Pinpoint the cell where the given text exists, returning its [X, Y] midpoint coordinate. 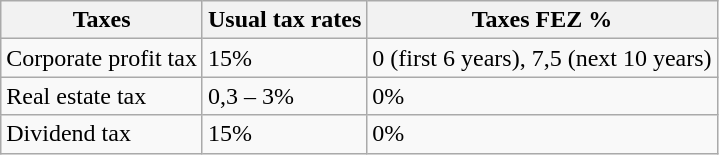
Taxes [102, 20]
Real estate tax [102, 96]
Dividend tax [102, 134]
0,3 – 3% [284, 96]
0 (first 6 years), 7,5 (next 10 years) [542, 58]
Corporate profit tax [102, 58]
Taxes FEZ % [542, 20]
Usual tax rates [284, 20]
